Capture the cell that displays the provided text and extract its (x, y) central coordinate. 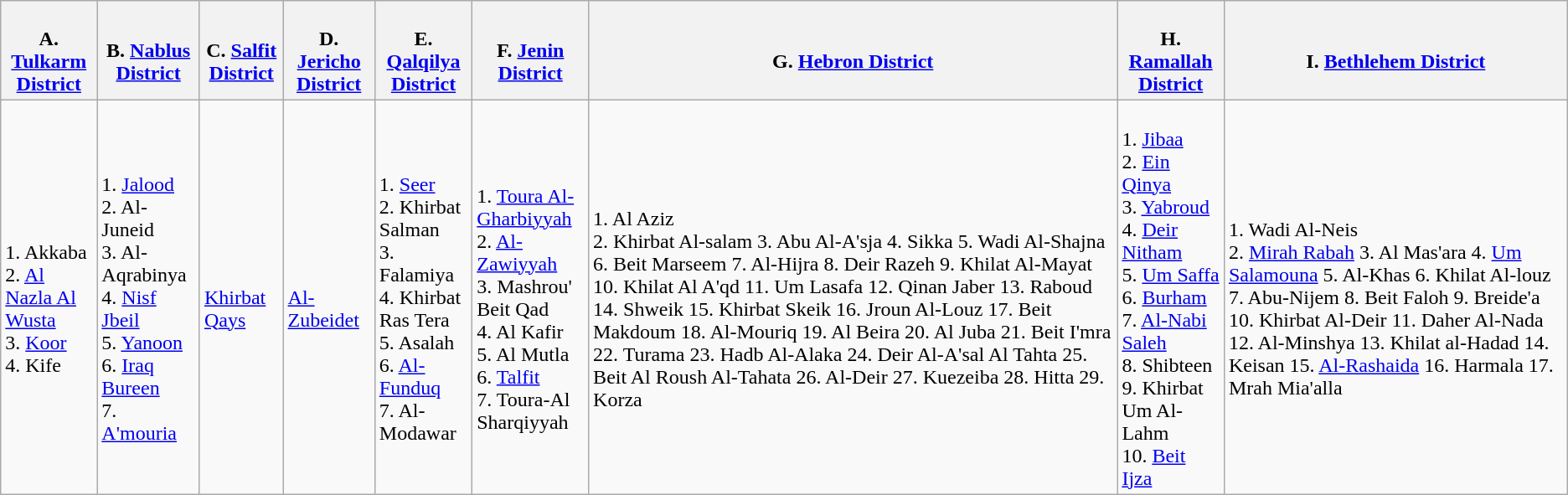
A. Tulkarm District (49, 50)
1. Akkaba2. Al Nazla Al Wusta3. Koor4. Kife (49, 297)
1. Jalood2. Al-Juneid3. Al-Aqrabinya4. Nisf Jbeil5. Yanoon6. Iraq Bureen7. A'mouria (149, 297)
I. Bethlehem District (1395, 50)
F. Jenin District (531, 50)
Khirbat Qays (241, 297)
C. Salfit District (241, 50)
H. Ramallah District (1171, 50)
D. Jericho District (328, 50)
B. Nablus District (149, 50)
Al-Zubeidet (328, 297)
1. Jibaa2. Ein Qinya3. Yabroud4. Deir Nitham5. Um Saffa6. Burham7. Al-Nabi Saleh8. Shibteen9. Khirbat Um Al-Lahm10. Beit Ijza (1171, 297)
G. Hebron District (853, 50)
E. Qalqilya District (423, 50)
1. Seer2. Khirbat Salman3. Falamiya4. Khirbat Ras Tera5. Asalah6. Al-Funduq7. Al-Modawar (423, 297)
1. Toura Al-Gharbiyyah2. Al-Zawiyyah3. Mashrou' Beit Qad4. Al Kafir5. Al Mutla6. Talfit7. Toura-Al Sharqiyyah (531, 297)
